Pinpoint the cell where the given text exists, returning its (x, y) midpoint coordinate. 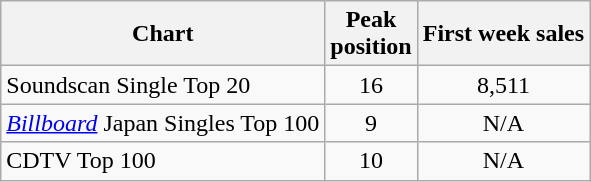
10 (371, 161)
16 (371, 85)
Soundscan Single Top 20 (163, 85)
First week sales (503, 34)
CDTV Top 100 (163, 161)
Peakposition (371, 34)
Billboard Japan Singles Top 100 (163, 123)
Chart (163, 34)
9 (371, 123)
8,511 (503, 85)
